Return (X, Y) of the center of cell containing provided text 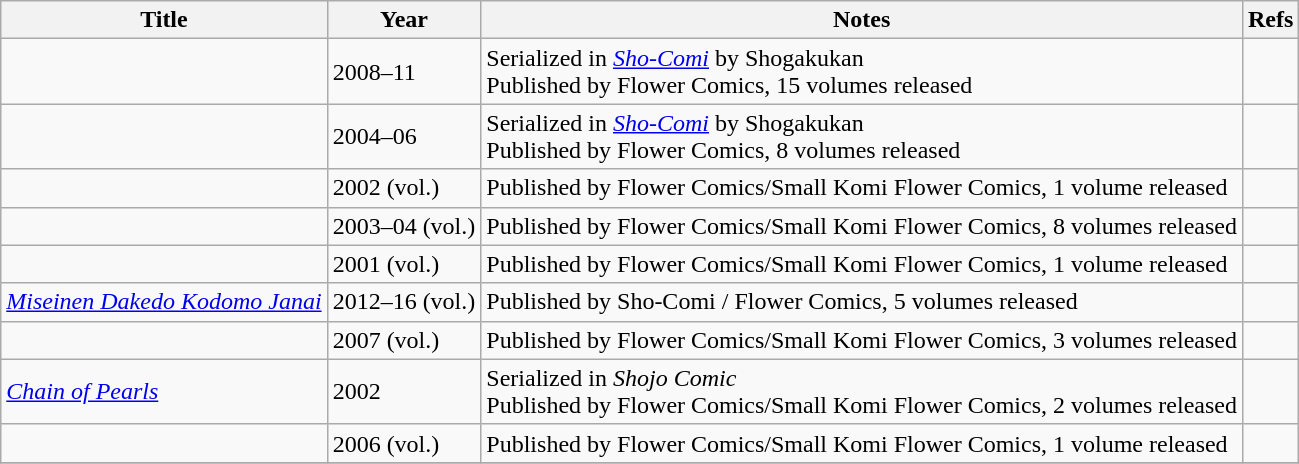
2012–16 (vol.) (404, 302)
2007 (vol.) (404, 340)
Refs (1270, 20)
Serialized in Sho-Comi by ShogakukanPublished by Flower Comics, 15 volumes released (862, 72)
Published by Sho-Comi / Flower Comics, 5 volumes released (862, 302)
2003–04 (vol.) (404, 226)
Chain of Pearls (164, 392)
Published by Flower Comics/Small Komi Flower Comics, 8 volumes released (862, 226)
Published by Flower Comics/Small Komi Flower Comics, 3 volumes released (862, 340)
2006 (vol.) (404, 443)
Serialized in Sho-Comi by ShogakukanPublished by Flower Comics, 8 volumes released (862, 136)
2002 (404, 392)
2001 (vol.) (404, 264)
Year (404, 20)
2002 (vol.) (404, 188)
2008–11 (404, 72)
Title (164, 20)
2004–06 (404, 136)
Serialized in Shojo ComicPublished by Flower Comics/Small Komi Flower Comics, 2 volumes released (862, 392)
Miseinen Dakedo Kodomo Janai (164, 302)
Notes (862, 20)
